Scan for the cell matching the given text and deliver its (X, Y) coordinate at center. 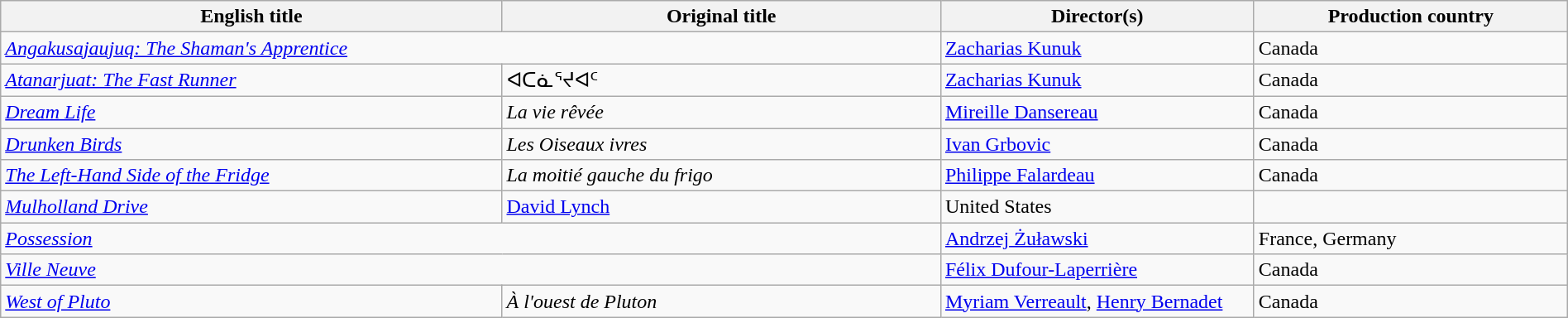
Dream Life (251, 112)
La vie rêvée (721, 112)
The Left-Hand Side of the Fridge (251, 176)
Possession (471, 238)
Les Oiseaux ivres (721, 143)
Ivan Grbovic (1097, 143)
David Lynch (721, 207)
France, Germany (1411, 238)
Andrzej Żuławski (1097, 238)
Mulholland Drive (251, 207)
Philippe Falardeau (1097, 176)
Félix Dufour-Laperrière (1097, 270)
Ville Neuve (471, 270)
United States (1097, 207)
Drunken Birds (251, 143)
English title (251, 17)
Mireille Dansereau (1097, 112)
Atanarjuat: The Fast Runner (251, 80)
Myriam Verreault, Henry Bernadet (1097, 301)
ᐊᑕᓈᕐᔪᐊᑦ (721, 80)
Original title (721, 17)
Angakusajaujuq: The Shaman's Apprentice (471, 48)
Production country (1411, 17)
À l'ouest de Pluton (721, 301)
West of Pluto (251, 301)
La moitié gauche du frigo (721, 176)
Director(s) (1097, 17)
